Pinpoint the cell where the given text exists, returning its (X, Y) midpoint coordinate. 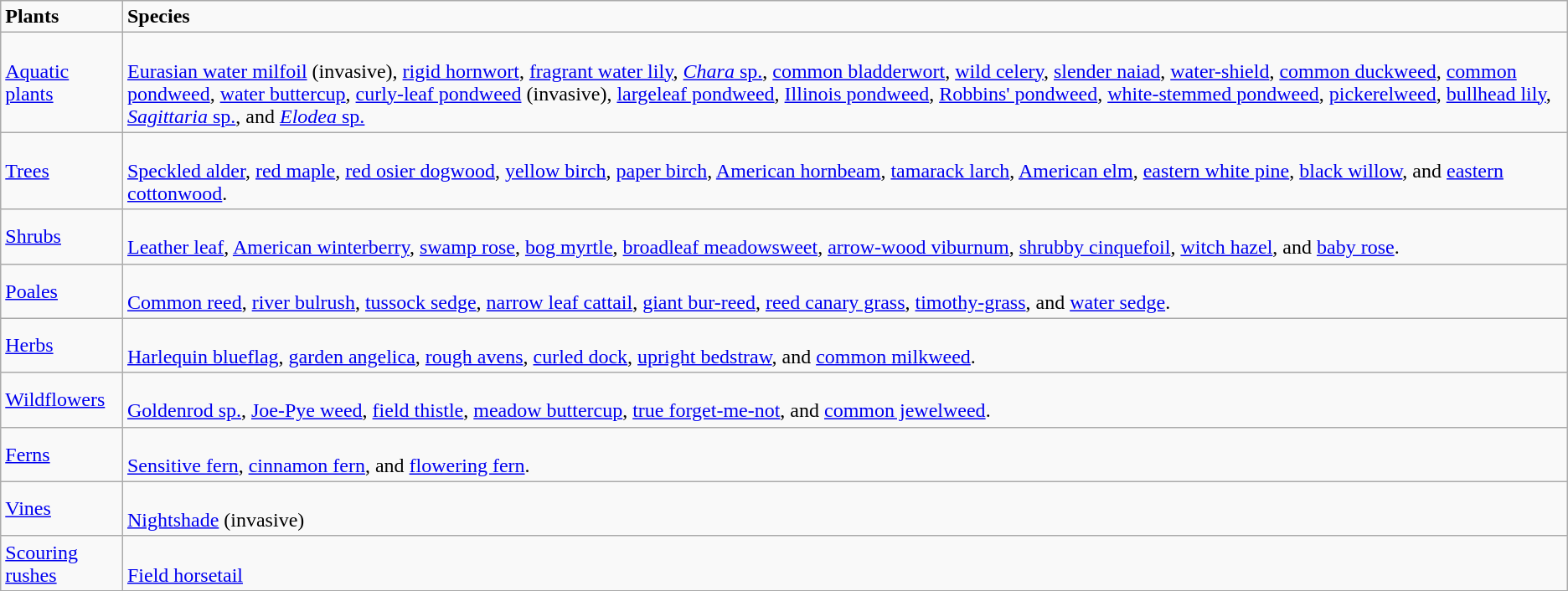
Plants (62, 17)
Sensitive fern, cinnamon fern, and flowering fern. (844, 454)
Poales (62, 291)
Nightshade (invasive) (844, 509)
Field horsetail (844, 563)
Herbs (62, 345)
Vines (62, 509)
Scouring rushes (62, 563)
Harlequin blueflag, garden angelica, rough avens, curled dock, upright bedstraw, and common milkweed. (844, 345)
Shrubs (62, 236)
Wildflowers (62, 400)
Species (844, 17)
Goldenrod sp., Joe-Pye weed, field thistle, meadow buttercup, true forget-me-not, and common jewelweed. (844, 400)
Common reed, river bulrush, tussock sedge, narrow leaf cattail, giant bur-reed, reed canary grass, timothy-grass, and water sedge. (844, 291)
Trees (62, 171)
Aquatic plants (62, 82)
Ferns (62, 454)
